Detect which cell encompasses the target text, then output its (X, Y) center coordinate. 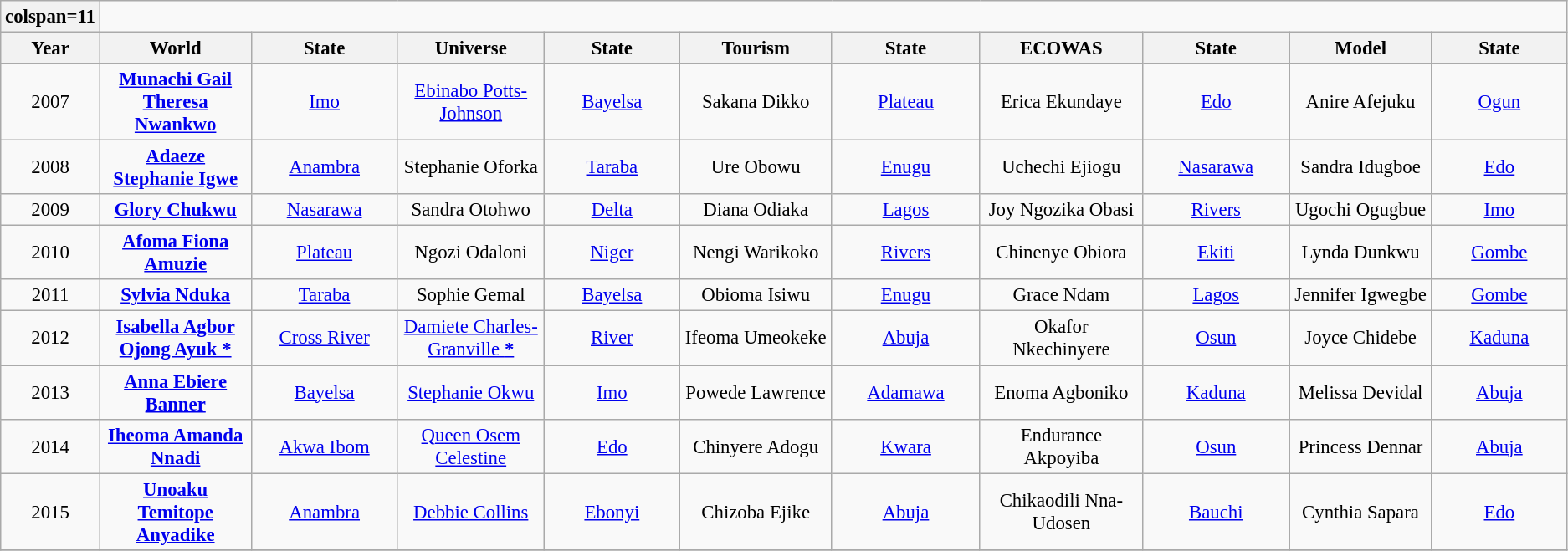
Chizoba Ejike (756, 512)
Joyce Chidebe (1360, 338)
2007 (50, 102)
Isabella Agbor Ojong Ayuk * (176, 338)
Cross River (325, 338)
Ebinabo Potts-Johnson (470, 102)
Bauchi (1217, 512)
2015 (50, 512)
Stephanie Oforka (470, 167)
River (612, 338)
Debbie Collins (470, 512)
Anna Ebiere Banner (176, 393)
Ebonyi (612, 512)
2013 (50, 393)
Powede Lawrence (756, 393)
Endurance Akpoyiba (1061, 446)
Diana Odiaka (756, 210)
Glory Chukwu (176, 210)
Adaeze Stephanie Igwe (176, 167)
Year (50, 48)
Stephanie Okwu (470, 393)
Niger (612, 253)
Unoaku Temitope Anyadike (176, 512)
Erica Ekundaye (1061, 102)
Sandra Idugboe (1360, 167)
2010 (50, 253)
Chinenye Obiora (1061, 253)
2008 (50, 167)
Jennifer Igwegbe (1360, 295)
Ogun (1499, 102)
Grace Ndam (1061, 295)
Iheoma Amanda Nnadi (176, 446)
Obioma Isiwu (756, 295)
Kwara (905, 446)
Nengi Warikoko (756, 253)
Akwa Ibom (325, 446)
Princess Dennar (1360, 446)
Chinyere Adogu (756, 446)
Lynda Dunkwu (1360, 253)
Melissa Devidal (1360, 393)
Sophie Gemal (470, 295)
Cynthia Sapara (1360, 512)
Sandra Otohwo (470, 210)
Ekiti (1217, 253)
Damiete Charles-Granville * (470, 338)
Enoma Agboniko (1061, 393)
2011 (50, 295)
Chikaodili Nna-Udosen (1061, 512)
ECOWAS (1061, 48)
Ifeoma Umeokeke (756, 338)
Queen Osem Celestine (470, 446)
Delta (612, 210)
Adamawa (905, 393)
Sakana Dikko (756, 102)
Ugochi Ogugbue (1360, 210)
Sylvia Nduka (176, 295)
colspan=11 (50, 17)
Okafor Nkechinyere (1061, 338)
2012 (50, 338)
Universe (470, 48)
Ngozi Odaloni (470, 253)
2014 (50, 446)
Anire Afejuku (1360, 102)
2009 (50, 210)
Afoma Fiona Amuzie (176, 253)
Uchechi Ejiogu (1061, 167)
Ure Obowu (756, 167)
Tourism (756, 48)
Joy Ngozika Obasi (1061, 210)
Munachi Gail Theresa Nwankwo (176, 102)
Model (1360, 48)
World (176, 48)
